Return the (x, y) coordinate for the center point of the cell that contains the specified text.  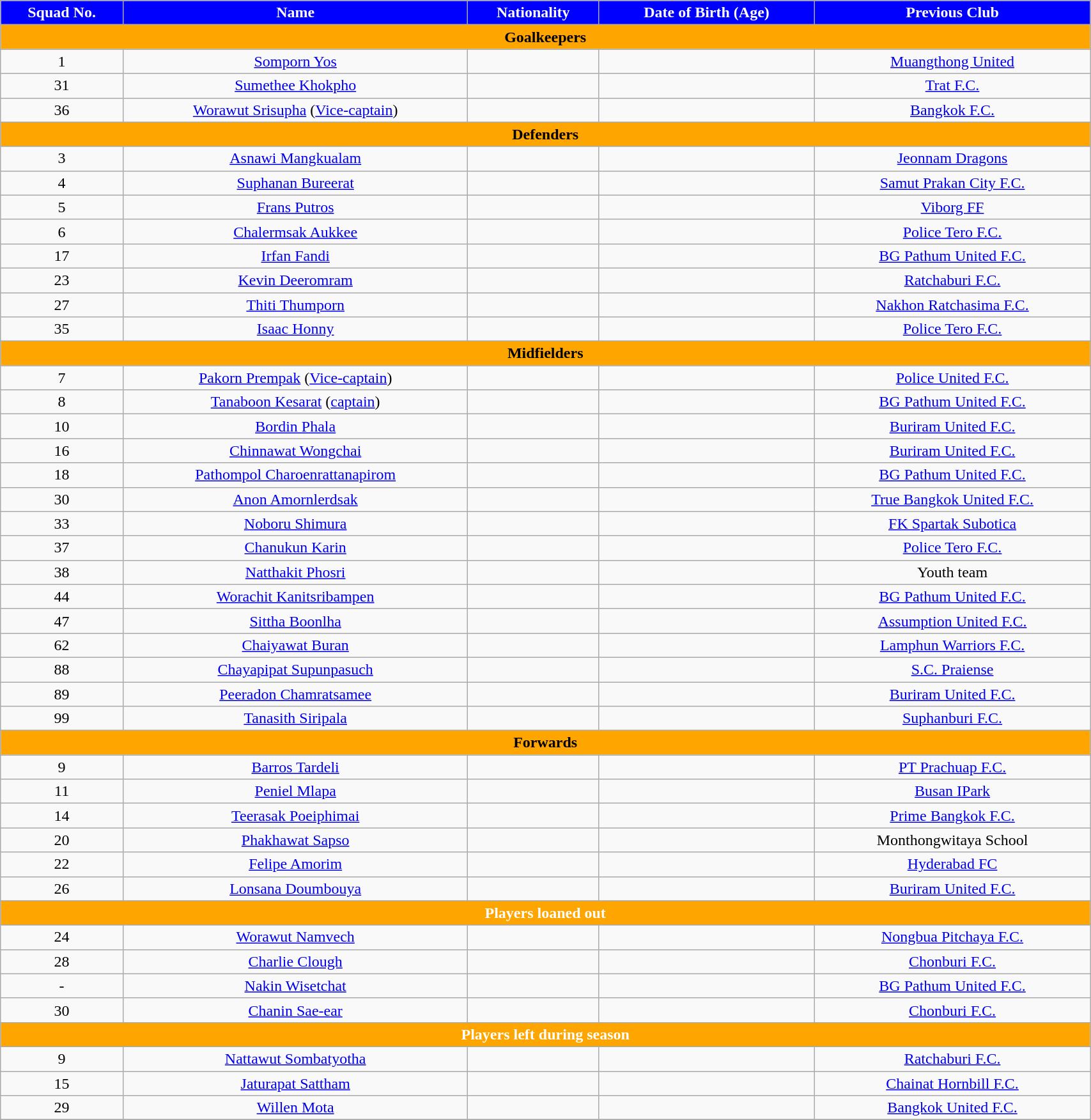
Samut Prakan City F.C. (952, 183)
Chaiyawat Buran (295, 645)
14 (62, 816)
5 (62, 207)
24 (62, 937)
Pakorn Prempak (Vice-captain) (295, 378)
Chanin Sae-ear (295, 1010)
17 (62, 256)
27 (62, 305)
22 (62, 864)
S.C. Praiense (952, 669)
Youth team (952, 572)
Nattawut Sombatyotha (295, 1059)
Busan IPark (952, 791)
Bordin Phala (295, 426)
6 (62, 231)
36 (62, 110)
Chainat Hornbill F.C. (952, 1084)
PT Prachuap F.C. (952, 767)
True Bangkok United F.C. (952, 499)
3 (62, 159)
Natthakit Phosri (295, 572)
99 (62, 719)
35 (62, 329)
Police United F.C. (952, 378)
Peniel Mlapa (295, 791)
62 (62, 645)
44 (62, 596)
Isaac Honny (295, 329)
Chalermsak Aukkee (295, 231)
Pathompol Charoenrattanapirom (295, 475)
Nakin Wisetchat (295, 986)
31 (62, 86)
Midfielders (546, 354)
Frans Putros (295, 207)
Tanasith Siripala (295, 719)
4 (62, 183)
Prime Bangkok F.C. (952, 816)
Thiti Thumporn (295, 305)
28 (62, 961)
Peeradon Chamratsamee (295, 694)
23 (62, 280)
37 (62, 548)
Trat F.C. (952, 86)
Suphanan Bureerat (295, 183)
Viborg FF (952, 207)
15 (62, 1084)
Kevin Deeromram (295, 280)
- (62, 986)
88 (62, 669)
Lonsana Doumbouya (295, 889)
Nakhon Ratchasima F.C. (952, 305)
Lamphun Warriors F.C. (952, 645)
Squad No. (62, 13)
Irfan Fandi (295, 256)
Noboru Shimura (295, 524)
Worawut Srisupha (Vice-captain) (295, 110)
Jeonnam Dragons (952, 159)
Name (295, 13)
Worawut Namvech (295, 937)
Chinnawat Wongchai (295, 451)
FK Spartak Subotica (952, 524)
47 (62, 621)
8 (62, 402)
Date of Birth (Age) (707, 13)
Jaturapat Sattham (295, 1084)
1 (62, 61)
18 (62, 475)
26 (62, 889)
Chanukun Karin (295, 548)
Sumethee Khokpho (295, 86)
Worachit Kanitsribampen (295, 596)
Players loaned out (546, 913)
Monthongwitaya School (952, 840)
10 (62, 426)
Assumption United F.C. (952, 621)
Barros Tardeli (295, 767)
Charlie Clough (295, 961)
38 (62, 572)
Bangkok United F.C. (952, 1108)
Teerasak Poeiphimai (295, 816)
Forwards (546, 743)
Phakhawat Sapso (295, 840)
Goalkeepers (546, 37)
Previous Club (952, 13)
Somporn Yos (295, 61)
Asnawi Mangkualam (295, 159)
Chayapipat Supunpasuch (295, 669)
Suphanburi F.C. (952, 719)
Muangthong United (952, 61)
Sittha Boonlha (295, 621)
Bangkok F.C. (952, 110)
Tanaboon Kesarat (captain) (295, 402)
Defenders (546, 134)
Nongbua Pitchaya F.C. (952, 937)
Nationality (533, 13)
16 (62, 451)
Hyderabad FC (952, 864)
Anon Amornlerdsak (295, 499)
Players left during season (546, 1034)
33 (62, 524)
11 (62, 791)
Felipe Amorim (295, 864)
7 (62, 378)
20 (62, 840)
Willen Mota (295, 1108)
89 (62, 694)
29 (62, 1108)
